Return (x, y) of the center of cell containing provided text 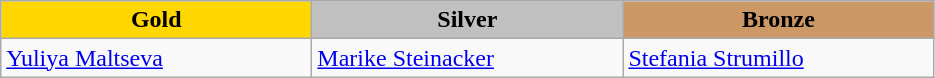
Marike Steinacker (468, 58)
Bronze (778, 20)
Gold (156, 20)
Silver (468, 20)
Stefania Strumillo (778, 58)
Yuliya Maltseva (156, 58)
